Locate the cell with the specified text and output its (x, y) center coordinate. 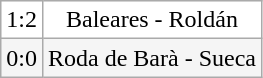
Baleares - Roldán (152, 20)
0:0 (22, 58)
1:2 (22, 20)
Roda de Barà - Sueca (152, 58)
